For the text-containing cell, return its midpoint in (x, y) coordinate format. 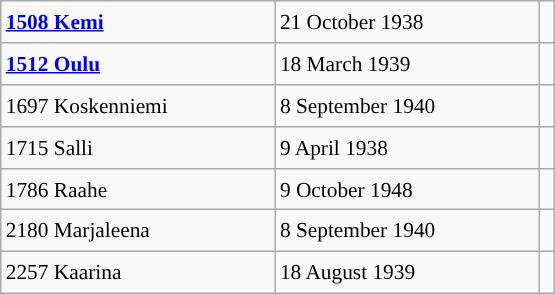
2180 Marjaleena (138, 231)
1512 Oulu (138, 64)
9 April 1938 (407, 147)
18 March 1939 (407, 64)
1508 Kemi (138, 22)
1697 Koskenniemi (138, 106)
21 October 1938 (407, 22)
1786 Raahe (138, 189)
18 August 1939 (407, 273)
2257 Kaarina (138, 273)
9 October 1948 (407, 189)
1715 Salli (138, 147)
